Detect which cell encompasses the target text, then output its (x, y) center coordinate. 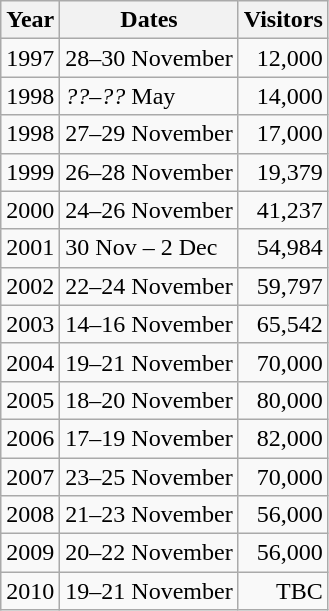
1997 (30, 58)
12,000 (283, 58)
2000 (30, 210)
14–16 November (149, 324)
19,379 (283, 172)
20–22 November (149, 553)
TBC (283, 591)
2005 (30, 400)
2003 (30, 324)
2004 (30, 362)
14,000 (283, 96)
2002 (30, 286)
2001 (30, 248)
65,542 (283, 324)
2007 (30, 477)
24–26 November (149, 210)
23–25 November (149, 477)
28–30 November (149, 58)
1999 (30, 172)
30 Nov – 2 Dec (149, 248)
22–24 November (149, 286)
2008 (30, 515)
59,797 (283, 286)
2006 (30, 438)
41,237 (283, 210)
2009 (30, 553)
26–28 November (149, 172)
17–19 November (149, 438)
17,000 (283, 134)
??–?? May (149, 96)
27–29 November (149, 134)
Visitors (283, 20)
80,000 (283, 400)
54,984 (283, 248)
21–23 November (149, 515)
2010 (30, 591)
Dates (149, 20)
82,000 (283, 438)
18–20 November (149, 400)
Year (30, 20)
